Pinpoint the cell where the given text exists, returning its [x, y] midpoint coordinate. 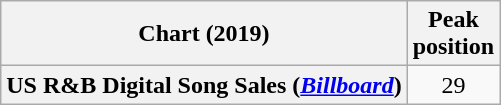
29 [453, 85]
Chart (2019) [204, 34]
US R&B Digital Song Sales (Billboard) [204, 85]
Peakposition [453, 34]
